Output the (x, y) coordinate of the center of the cell containing the given text.  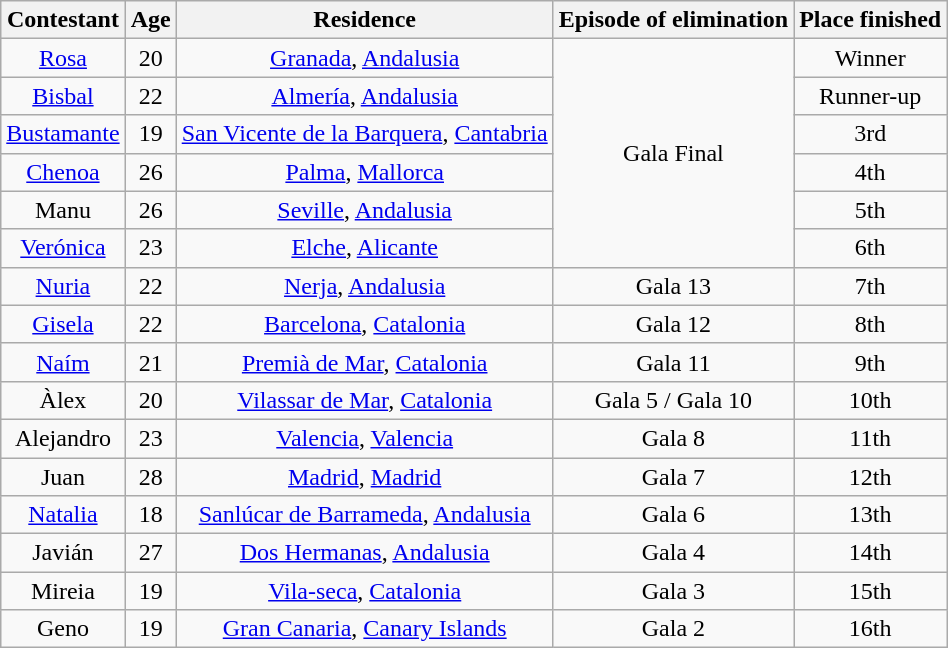
Manu (63, 210)
7th (870, 286)
Nerja, Andalusia (364, 286)
6th (870, 248)
Vilassar de Mar, Catalonia (364, 400)
Residence (364, 20)
16th (870, 629)
Madrid, Madrid (364, 477)
Naím (63, 362)
Nuria (63, 286)
Gala 4 (673, 553)
Sanlúcar de Barrameda, Andalusia (364, 515)
Gala 2 (673, 629)
Gala 13 (673, 286)
Gala 6 (673, 515)
Àlex (63, 400)
Runner-up (870, 96)
Vila-seca, Catalonia (364, 591)
28 (150, 477)
Winner (870, 58)
4th (870, 172)
Gala 5 / Gala 10 (673, 400)
Elche, Alicante (364, 248)
15th (870, 591)
Bisbal (63, 96)
Gala Final (673, 153)
Age (150, 20)
13th (870, 515)
27 (150, 553)
Gala 7 (673, 477)
Gisela (63, 324)
Bustamante (63, 134)
3rd (870, 134)
Gala 3 (673, 591)
Gala 12 (673, 324)
Episode of elimination (673, 20)
12th (870, 477)
Dos Hermanas, Andalusia (364, 553)
Gran Canaria, Canary Islands (364, 629)
Barcelona, Catalonia (364, 324)
Premià de Mar, Catalonia (364, 362)
Verónica (63, 248)
Javián (63, 553)
10th (870, 400)
9th (870, 362)
Valencia, Valencia (364, 438)
21 (150, 362)
Almería, Andalusia (364, 96)
San Vicente de la Barquera, Cantabria (364, 134)
Gala 11 (673, 362)
18 (150, 515)
Seville, Andalusia (364, 210)
Juan (63, 477)
5th (870, 210)
Natalia (63, 515)
Palma, Mallorca (364, 172)
Place finished (870, 20)
Rosa (63, 58)
Mireia (63, 591)
11th (870, 438)
14th (870, 553)
Alejandro (63, 438)
Chenoa (63, 172)
Geno (63, 629)
Granada, Andalusia (364, 58)
Contestant (63, 20)
8th (870, 324)
Gala 8 (673, 438)
